Return [x, y] of the center of cell containing provided text 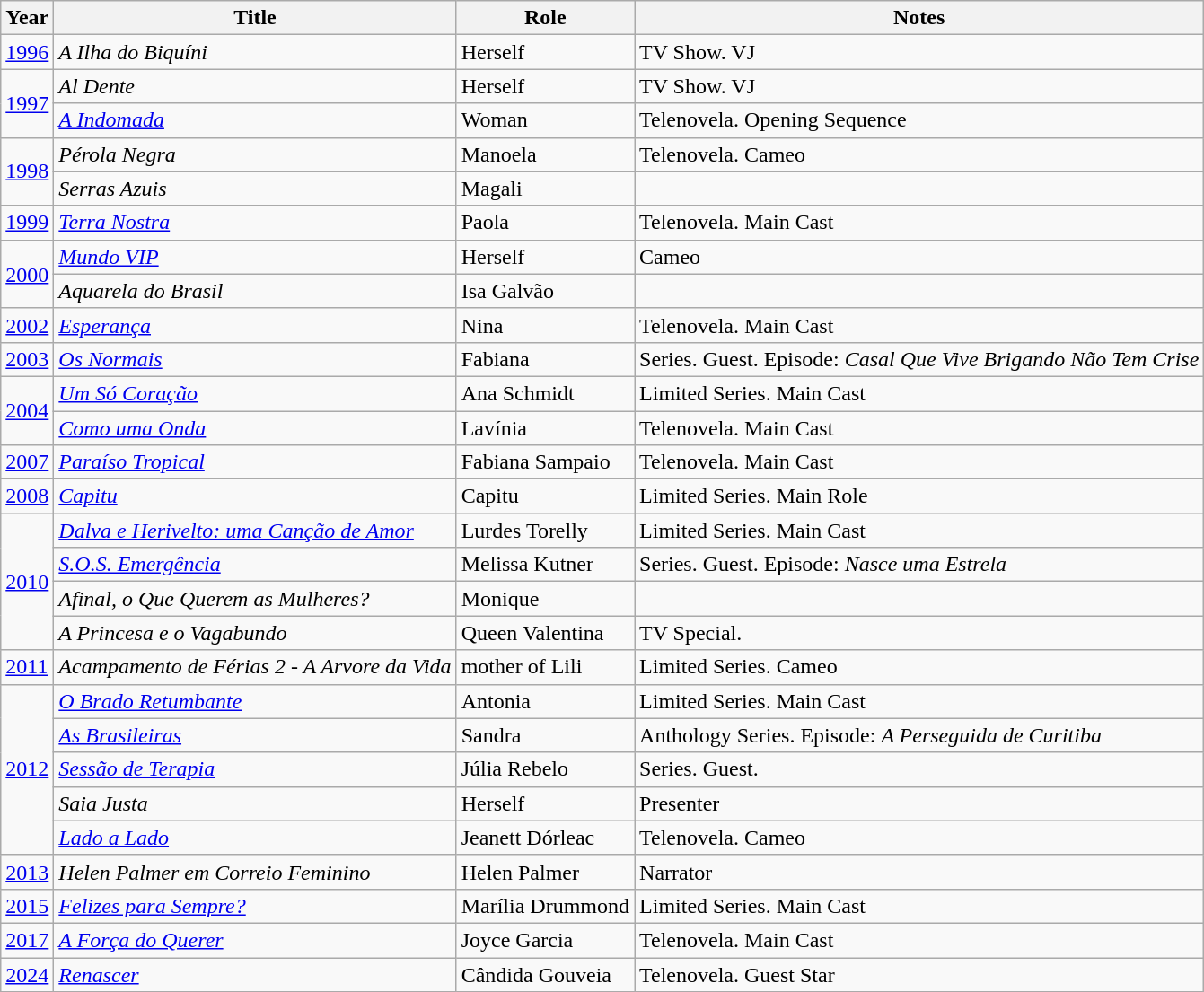
Narrator [919, 872]
2003 [27, 359]
A Força do Querer [255, 940]
A Princesa e o Vagabundo [255, 633]
Antonia [545, 701]
Sandra [545, 735]
2013 [27, 872]
2015 [27, 906]
Isa Galvão [545, 291]
Series. Guest. Episode: Nasce uma Estrela [919, 565]
TV Special. [919, 633]
Series. Guest. [919, 769]
Paola [545, 223]
As Brasileiras [255, 735]
Terra Nostra [255, 223]
Renascer [255, 974]
Júlia Rebelo [545, 769]
2017 [27, 940]
Series. Guest. Episode: Casal Que Vive Brigando Não Tem Crise [919, 359]
Os Normais [255, 359]
1999 [27, 223]
2012 [27, 769]
2008 [27, 496]
1997 [27, 103]
Dalva e Herivelto: uma Canção de Amor [255, 531]
Monique [545, 599]
Afinal, o Que Querem as Mulheres? [255, 599]
Queen Valentina [545, 633]
Felizes para Sempre? [255, 906]
Acampamento de Férias 2 - A Arvore da Vida [255, 667]
Anthology Series. Episode: A Perseguida de Curitiba [919, 735]
Marília Drummond [545, 906]
2011 [27, 667]
Limited Series. Main Role [919, 496]
Helen Palmer em Correio Feminino [255, 872]
2024 [27, 974]
Paraíso Tropical [255, 462]
Um Só Coração [255, 393]
Fabiana [545, 359]
Notes [919, 18]
Jeanett Dórleac [545, 838]
A Ilha do Biquíni [255, 52]
Title [255, 18]
Magali [545, 189]
Role [545, 18]
Mundo VIP [255, 257]
Aquarela do Brasil [255, 291]
Ana Schmidt [545, 393]
Lado a Lado [255, 838]
2002 [27, 325]
2004 [27, 410]
Telenovela. Guest Star [919, 974]
Al Dente [255, 86]
2010 [27, 582]
Fabiana Sampaio [545, 462]
1996 [27, 52]
Helen Palmer [545, 872]
Woman [545, 120]
Como uma Onda [255, 428]
Melissa Kutner [545, 565]
Saia Justa [255, 803]
Lurdes Torelly [545, 531]
2000 [27, 274]
Nina [545, 325]
A Indomada [255, 120]
mother of Lili [545, 667]
Presenter [919, 803]
1998 [27, 171]
Limited Series. Cameo [919, 667]
Telenovela. Opening Sequence [919, 120]
Esperança [255, 325]
Manoela [545, 154]
Sessão de Terapia [255, 769]
Pérola Negra [255, 154]
Joyce Garcia [545, 940]
Year [27, 18]
2007 [27, 462]
Serras Azuis [255, 189]
S.O.S. Emergência [255, 565]
O Brado Retumbante [255, 701]
Cândida Gouveia [545, 974]
Cameo [919, 257]
Lavínia [545, 428]
